Identify which cell holds the provided text, then report its [x, y] central coordinate. 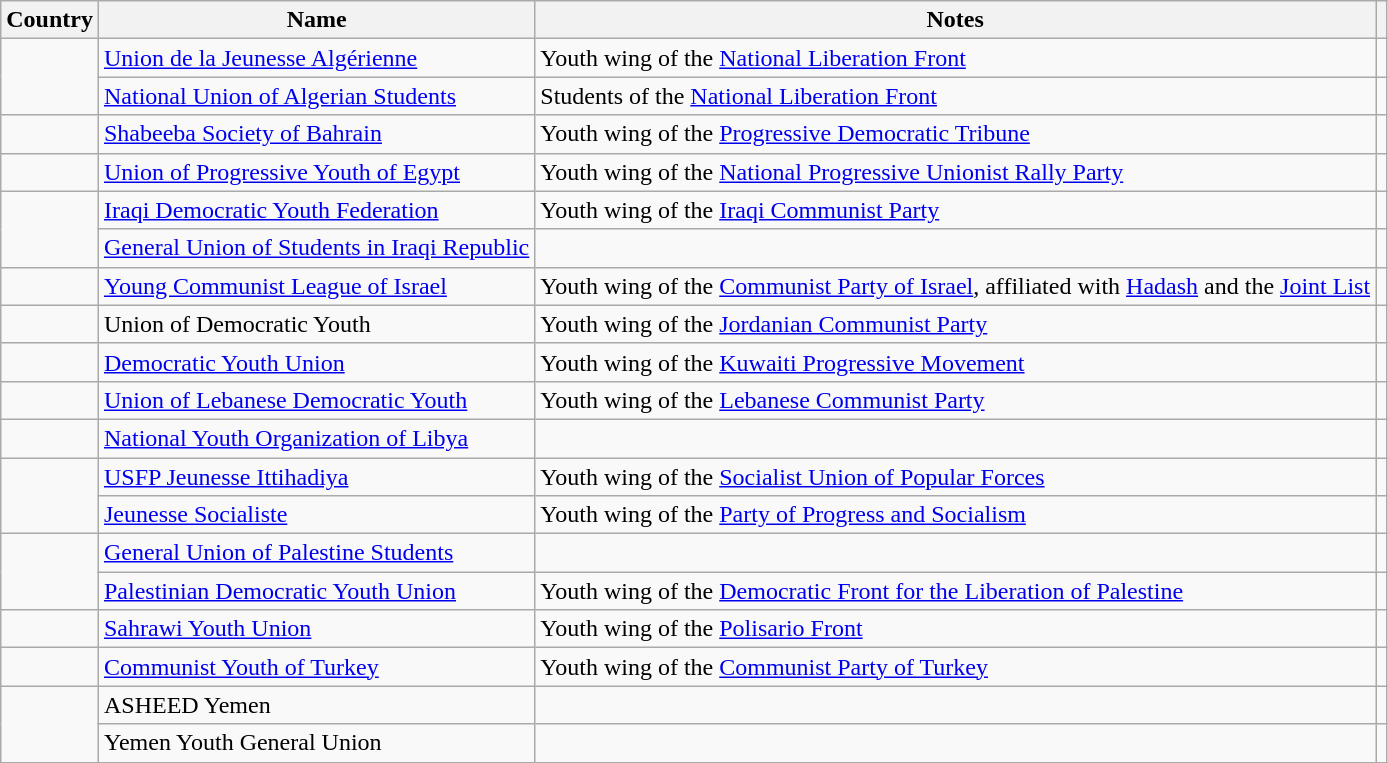
Union de la Jeunesse Algérienne [316, 58]
USFP Jeunesse Ittihadiya [316, 477]
Youth wing of the Communist Party of Israel, affiliated with Hadash and the Joint List [956, 286]
Name [316, 20]
Youth wing of the Iraqi Communist Party [956, 210]
National Union of Algerian Students [316, 96]
Young Communist League of Israel [316, 286]
Youth wing of the National Liberation Front [956, 58]
Sahrawi Youth Union [316, 629]
Democratic Youth Union [316, 362]
Palestinian Democratic Youth Union [316, 591]
General Union of Students in Iraqi Republic [316, 248]
Union of Progressive Youth of Egypt [316, 172]
Shabeeba Society of Bahrain [316, 134]
Youth wing of the Socialist Union of Popular Forces [956, 477]
Youth wing of the Democratic Front for the Liberation of Palestine [956, 591]
Union of Democratic Youth [316, 324]
Youth wing of the Polisario Front [956, 629]
Communist Youth of Turkey [316, 667]
Youth wing of the Jordanian Communist Party [956, 324]
Jeunesse Socialiste [316, 515]
Yemen Youth General Union [316, 743]
Notes [956, 20]
Youth wing of the Communist Party of Turkey [956, 667]
Union of Lebanese Democratic Youth [316, 400]
Youth wing of the Party of Progress and Socialism [956, 515]
Youth wing of the Progressive Democratic Tribune [956, 134]
Country [50, 20]
Youth wing of the Lebanese Communist Party [956, 400]
ASHEED Yemen [316, 705]
Youth wing of the Kuwaiti Progressive Movement [956, 362]
National Youth Organization of Libya [316, 438]
Students of the National Liberation Front [956, 96]
Iraqi Democratic Youth Federation [316, 210]
General Union of Palestine Students [316, 553]
Youth wing of the National Progressive Unionist Rally Party [956, 172]
